Return (X, Y) of the center of cell containing provided text 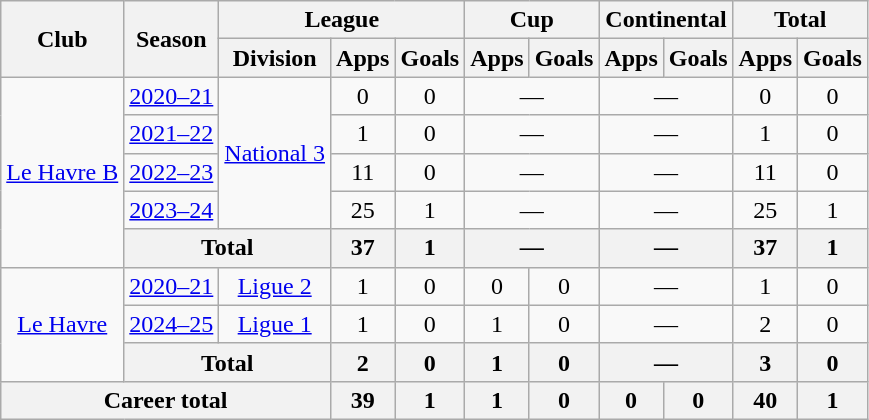
Ligue 1 (275, 324)
Career total (166, 400)
Season (172, 39)
Division (275, 58)
2024–25 (172, 324)
3 (765, 362)
League (342, 20)
40 (765, 400)
39 (363, 400)
2023–24 (172, 210)
Ligue 2 (275, 286)
Le Havre (62, 324)
2021–22 (172, 134)
Continental (666, 20)
Cup (532, 20)
Le Havre B (62, 172)
2022–23 (172, 172)
Club (62, 39)
National 3 (275, 153)
